Capture the cell that displays the provided text and extract its (X, Y) central coordinate. 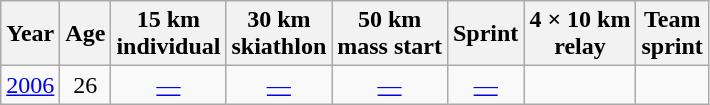
Year (30, 34)
50 kmmass start (390, 34)
26 (86, 85)
30 kmskiathlon (279, 34)
Teamsprint (672, 34)
4 × 10 kmrelay (580, 34)
15 kmindividual (168, 34)
Sprint (485, 34)
2006 (30, 85)
Age (86, 34)
